Pinpoint the cell where the given text exists, returning its [X, Y] midpoint coordinate. 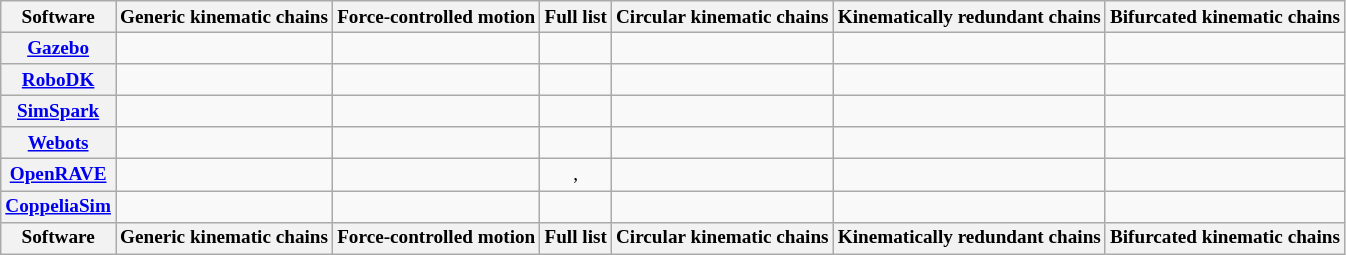
, [576, 175]
Webots [58, 143]
Gazebo [58, 48]
CoppeliaSim [58, 206]
OpenRAVE [58, 175]
RoboDK [58, 80]
SimSpark [58, 111]
